Detect which cell encompasses the target text, then output its [X, Y] center coordinate. 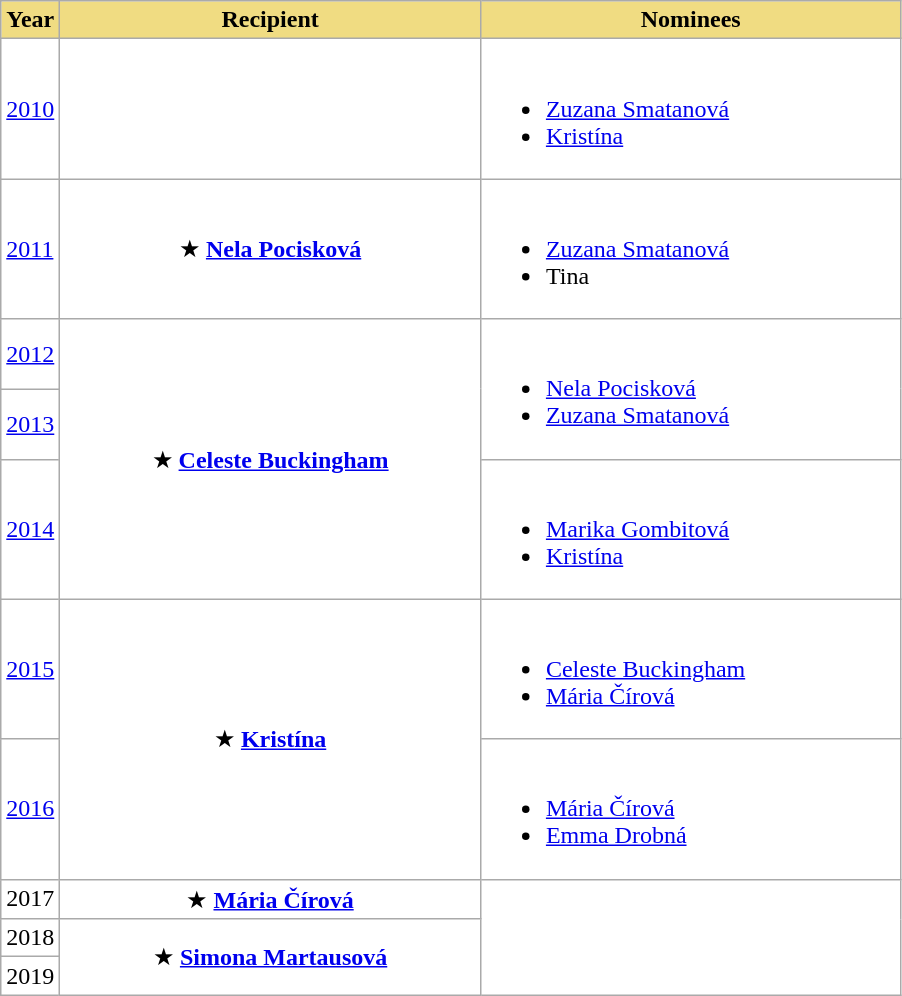
★ Mária Čírová [270, 899]
Nominees [690, 20]
Nela PociskováZuzana Smatanová [690, 389]
2019 [30, 976]
2014 [30, 529]
Mária ČírováEmma Drobná [690, 809]
★ Nela Pocisková [270, 249]
2012 [30, 354]
Year [30, 20]
2013 [30, 424]
2018 [30, 938]
2016 [30, 809]
Zuzana SmatanováKristína [690, 109]
2015 [30, 669]
★ Celeste Buckingham [270, 459]
Marika GombitováKristína [690, 529]
Recipient [270, 20]
2011 [30, 249]
2017 [30, 899]
★ Kristína [270, 739]
★ Simona Martausová [270, 957]
Celeste BuckinghamMária Čírová [690, 669]
Zuzana SmatanováTina [690, 249]
2010 [30, 109]
